Provide the (x, y) coordinate of the cell's center where the given text is located.  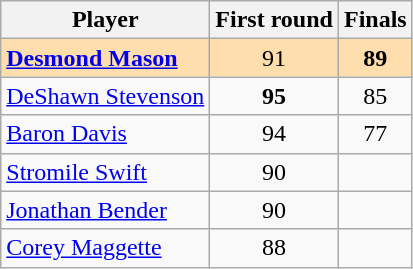
Corey Maggette (106, 248)
Finals (375, 20)
Desmond Mason (106, 58)
DeShawn Stevenson (106, 96)
First round (274, 20)
Player (106, 20)
95 (274, 96)
77 (375, 134)
Stromile Swift (106, 172)
94 (274, 134)
Baron Davis (106, 134)
89 (375, 58)
Jonathan Bender (106, 210)
88 (274, 248)
91 (274, 58)
85 (375, 96)
